Return (x, y) of the center of cell containing provided text 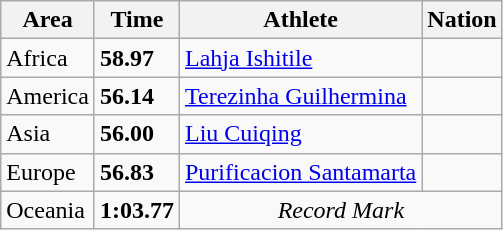
Africa (48, 58)
Record Mark (340, 210)
56.14 (136, 96)
Purificacion Santamarta (300, 172)
Terezinha Guilhermina (300, 96)
Nation (462, 20)
Oceania (48, 210)
Asia (48, 134)
Area (48, 20)
1:03.77 (136, 210)
Time (136, 20)
56.00 (136, 134)
America (48, 96)
58.97 (136, 58)
Lahja Ishitile (300, 58)
Europe (48, 172)
Liu Cuiqing (300, 134)
56.83 (136, 172)
Athlete (300, 20)
